Output the [x, y] coordinate of the center of the cell containing the given text.  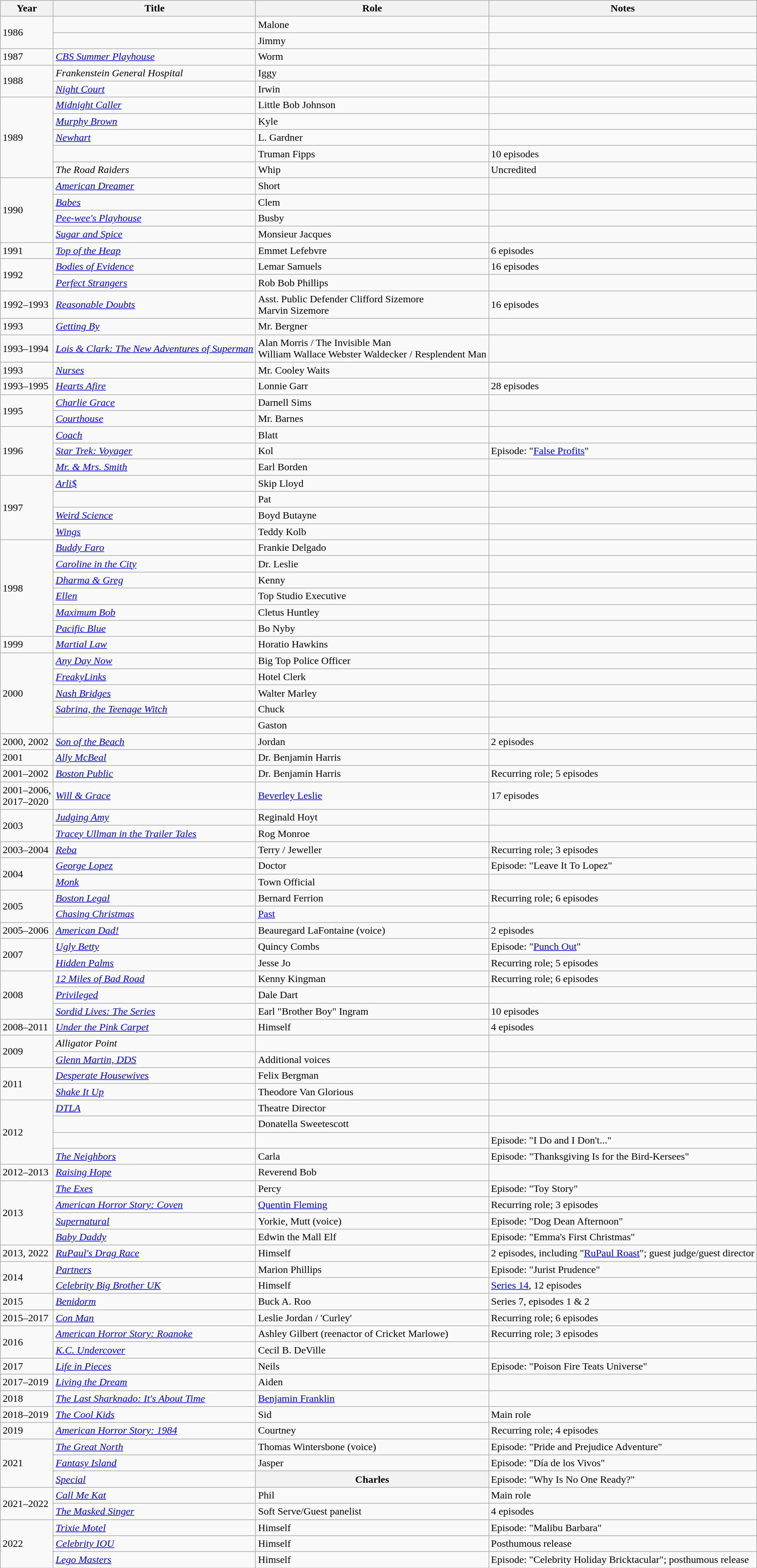
Sid [372, 1415]
2012–2013 [27, 1172]
Living the Dream [154, 1382]
Little Bob Johnson [372, 105]
Jordan [372, 742]
DTLA [154, 1108]
Quentin Fleming [372, 1205]
The Road Raiders [154, 170]
Lemar Samuels [372, 267]
Courthouse [154, 419]
2022 [27, 1544]
Lonnie Garr [372, 386]
Charlie Grace [154, 402]
Series 7, episodes 1 & 2 [623, 1302]
Darnell Sims [372, 402]
Judging Amy [154, 817]
Nurses [154, 370]
Dharma & Greg [154, 580]
2017–2019 [27, 1382]
Buddy Faro [154, 548]
2015 [27, 1302]
Monk [154, 882]
Episode: "Dog Dean Afternoon" [623, 1221]
Cecil B. DeVille [372, 1350]
2012 [27, 1132]
Role [372, 8]
Bodies of Evidence [154, 267]
Bernard Ferrion [372, 898]
Jimmy [372, 41]
Emmet Lefebvre [372, 251]
Kol [372, 451]
Benjamin Franklin [372, 1398]
Getting By [154, 326]
2021 [27, 1463]
2021–2022 [27, 1503]
12 Miles of Bad Road [154, 979]
Percy [372, 1189]
28 episodes [623, 386]
The Cool Kids [154, 1415]
Episode: "Why Is No One Ready?" [623, 1479]
2001–2002 [27, 774]
Kenny [372, 580]
Hearts Afire [154, 386]
Coach [154, 435]
Dr. Leslie [372, 564]
Felix Bergman [372, 1076]
2001 [27, 758]
Privileged [154, 995]
Marion Phillips [372, 1269]
American Dad! [154, 930]
Beverley Leslie [372, 795]
2001–2006,2017–2020 [27, 795]
Night Court [154, 89]
Boston Legal [154, 898]
Perfect Strangers [154, 283]
Episode: "Pride and Prejudice Adventure" [623, 1447]
2008 [27, 995]
2003 [27, 826]
1988 [27, 81]
Episode: "Día de los Vivos" [623, 1463]
Beauregard LaFontaine (voice) [372, 930]
Malone [372, 25]
Episode: "Emma's First Christmas" [623, 1237]
Carla [372, 1156]
Rob Bob Phillips [372, 283]
2009 [27, 1052]
Con Man [154, 1318]
Fantasy Island [154, 1463]
Chasing Christmas [154, 914]
Top of the Heap [154, 251]
2 episodes, including "RuPaul Roast"; guest judge/guest director [623, 1253]
1992 [27, 275]
Past [372, 914]
K.C. Undercover [154, 1350]
Leslie Jordan / 'Curley' [372, 1318]
Episode: "I Do and I Don't..." [623, 1140]
Frankie Delgado [372, 548]
Kyle [372, 121]
Town Official [372, 882]
Charles [372, 1479]
Celebrity IOU [154, 1544]
Murphy Brown [154, 121]
2000, 2002 [27, 742]
Episode: "Jurist Prudence" [623, 1269]
Nash Bridges [154, 693]
The Exes [154, 1189]
Soft Serve/Guest panelist [372, 1511]
Uncredited [623, 170]
Big Top Police Officer [372, 661]
Star Trek: Voyager [154, 451]
Babes [154, 202]
Raising Hope [154, 1172]
Whip [372, 170]
Irwin [372, 89]
Courtney [372, 1431]
Wings [154, 532]
Walter Marley [372, 693]
Buck A. Roo [372, 1302]
17 episodes [623, 795]
Will & Grace [154, 795]
Arli$ [154, 483]
Edwin the Mall Elf [372, 1237]
Truman Fipps [372, 153]
2015–2017 [27, 1318]
Blatt [372, 435]
Additional voices [372, 1060]
American Horror Story: Coven [154, 1205]
Baby Daddy [154, 1237]
Glenn Martin, DDS [154, 1060]
Weird Science [154, 516]
Earl Borden [372, 467]
Alligator Point [154, 1043]
Call Me Kat [154, 1495]
Boyd Butayne [372, 516]
Terry / Jeweller [372, 850]
Iggy [372, 73]
Short [372, 186]
The Neighbors [154, 1156]
Frankenstein General Hospital [154, 73]
Yorkie, Mutt (voice) [372, 1221]
Rog Monroe [372, 834]
Skip Lloyd [372, 483]
1996 [27, 451]
2019 [27, 1431]
Life in Pieces [154, 1366]
Lego Masters [154, 1560]
1995 [27, 410]
1993–1995 [27, 386]
1986 [27, 33]
Horatio Hawkins [372, 644]
Under the Pink Carpet [154, 1027]
Episode: "Poison Fire Teats Universe" [623, 1366]
Cletus Huntley [372, 612]
Ally McBeal [154, 758]
Recurring role; 4 episodes [623, 1431]
Pacific Blue [154, 628]
Sabrina, the Teenage Witch [154, 709]
Episode: "Leave It To Lopez" [623, 866]
Dale Dart [372, 995]
CBS Summer Playhouse [154, 57]
Reba [154, 850]
RuPaul's Drag Race [154, 1253]
Supernatural [154, 1221]
Sugar and Spice [154, 234]
American Horror Story: 1984 [154, 1431]
Ashley Gilbert (reenactor of Cricket Marlowe) [372, 1334]
Martial Law [154, 644]
Partners [154, 1269]
Mr. Bergner [372, 326]
Aiden [372, 1382]
L. Gardner [372, 137]
Theatre Director [372, 1108]
Episode: "Thanksgiving Is for the Bird-Kersees" [623, 1156]
Newhart [154, 137]
Doctor [372, 866]
Episode: "Punch Out" [623, 946]
Worm [372, 57]
Earl "Brother Boy" Ingram [372, 1011]
Asst. Public Defender Clifford Sizemore Marvin Sizemore [372, 304]
American Dreamer [154, 186]
Monsieur Jacques [372, 234]
Theodore Van Glorious [372, 1092]
2007 [27, 954]
1987 [27, 57]
George Lopez [154, 866]
American Horror Story: Roanoke [154, 1334]
2014 [27, 1277]
1993–1994 [27, 349]
Notes [623, 8]
The Great North [154, 1447]
Lois & Clark: The New Adventures of Superman [154, 349]
2004 [27, 874]
2005–2006 [27, 930]
Caroline in the City [154, 564]
Bo Nyby [372, 628]
1989 [27, 137]
Ellen [154, 596]
1990 [27, 210]
Teddy Kolb [372, 532]
Episode: "Celebrity Holiday Bricktacular"; posthumous release [623, 1560]
Mr. Barnes [372, 419]
Kenny Kingman [372, 979]
2017 [27, 1366]
Sordid Lives: The Series [154, 1011]
Trixie Motel [154, 1528]
Episode: "Toy Story" [623, 1189]
1992–1993 [27, 304]
The Masked Singer [154, 1511]
Shake It Up [154, 1092]
Reverend Bob [372, 1172]
6 episodes [623, 251]
2013, 2022 [27, 1253]
Pee-wee's Playhouse [154, 218]
2013 [27, 1213]
Boston Public [154, 774]
2008–2011 [27, 1027]
Son of the Beach [154, 742]
Posthumous release [623, 1544]
Phil [372, 1495]
Alan Morris / The Invisible ManWilliam Wallace Webster Waldecker / Resplendent Man [372, 349]
Series 14, 12 episodes [623, 1286]
Top Studio Executive [372, 596]
Year [27, 8]
Jesse Jo [372, 963]
Thomas Wintersbone (voice) [372, 1447]
Mr. & Mrs. Smith [154, 467]
Hotel Clerk [372, 677]
2003–2004 [27, 850]
Jasper [372, 1463]
2011 [27, 1084]
Reasonable Doubts [154, 304]
Mr. Cooley Waits [372, 370]
The Last Sharknado: It's About Time [154, 1398]
Hidden Palms [154, 963]
Donatella Sweetescott [372, 1124]
1997 [27, 507]
Episode: "Malibu Barbara" [623, 1528]
Pat [372, 499]
Clem [372, 202]
2018 [27, 1398]
Neils [372, 1366]
Maximum Bob [154, 612]
Gaston [372, 725]
1999 [27, 644]
Title [154, 8]
2016 [27, 1342]
Ugly Betty [154, 946]
Celebrity Big Brother UK [154, 1286]
FreakyLinks [154, 677]
2000 [27, 693]
Chuck [372, 709]
2018–2019 [27, 1415]
Busby [372, 218]
2005 [27, 906]
Reginald Hoyt [372, 817]
Special [154, 1479]
Midnight Caller [154, 105]
Benidorm [154, 1302]
Tracey Ullman in the Trailer Tales [154, 834]
Desperate Housewives [154, 1076]
Quincy Combs [372, 946]
Any Day Now [154, 661]
1998 [27, 588]
1991 [27, 251]
Episode: "False Profits" [623, 451]
